Find where the given text appears and provide that cell's center as [x, y] coordinate. 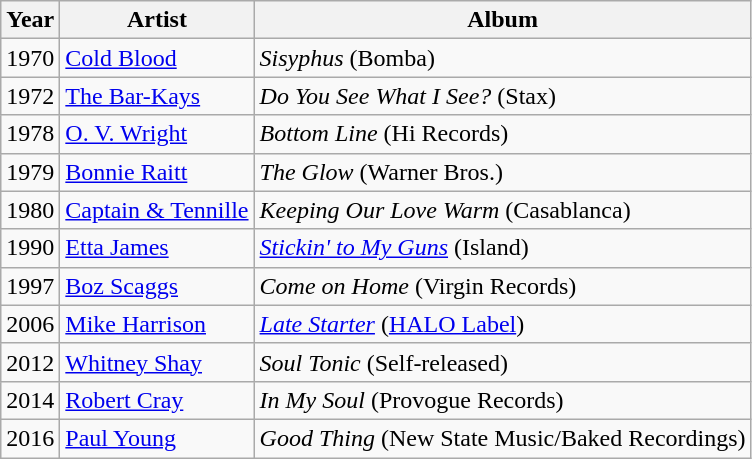
Etta James [157, 248]
Bonnie Raitt [157, 172]
2012 [30, 362]
The Glow (Warner Bros.) [502, 172]
Paul Young [157, 438]
1980 [30, 210]
2014 [30, 400]
O. V. Wright [157, 134]
Good Thing (New State Music/Baked Recordings) [502, 438]
Late Starter (HALO Label) [502, 324]
1970 [30, 58]
Album [502, 20]
Captain & Tennille [157, 210]
Artist [157, 20]
Stickin' to My Guns (Island) [502, 248]
Mike Harrison [157, 324]
Soul Tonic (Self-released) [502, 362]
Keeping Our Love Warm (Casablanca) [502, 210]
2006 [30, 324]
1990 [30, 248]
1978 [30, 134]
1997 [30, 286]
Cold Blood [157, 58]
Robert Cray [157, 400]
Come on Home (Virgin Records) [502, 286]
The Bar-Kays [157, 96]
Bottom Line (Hi Records) [502, 134]
2016 [30, 438]
Whitney Shay [157, 362]
Sisyphus (Bomba) [502, 58]
1979 [30, 172]
Do You See What I See? (Stax) [502, 96]
In My Soul (Provogue Records) [502, 400]
Year [30, 20]
Boz Scaggs [157, 286]
1972 [30, 96]
